Pinpoint the cell where the given text exists, returning its [X, Y] midpoint coordinate. 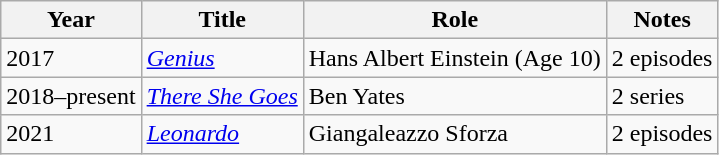
Genius [222, 58]
2 series [662, 96]
Ben Yates [454, 96]
Role [454, 20]
Notes [662, 20]
2021 [71, 134]
Leonardo [222, 134]
Year [71, 20]
Giangaleazzo Sforza [454, 134]
2017 [71, 58]
There She Goes [222, 96]
2018–present [71, 96]
Hans Albert Einstein (Age 10) [454, 58]
Title [222, 20]
